Return the (x, y) coordinate for the center point of the cell that contains the specified text.  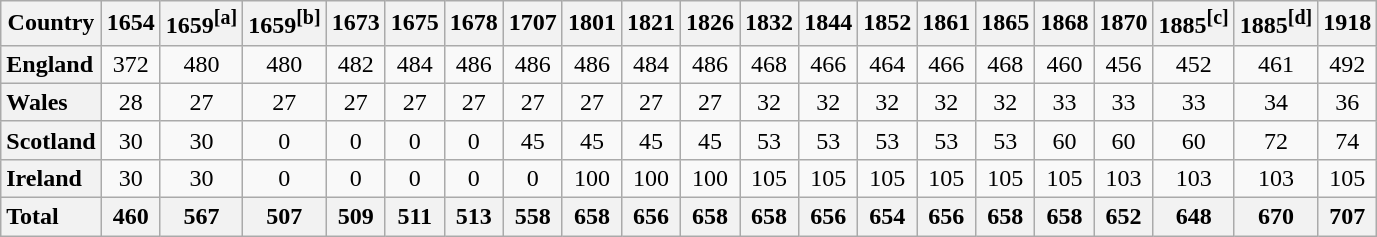
1844 (828, 24)
1885[c] (1194, 24)
1659[b] (285, 24)
74 (1348, 140)
464 (888, 64)
1821 (650, 24)
452 (1194, 64)
36 (1348, 102)
1865 (1006, 24)
1707 (532, 24)
509 (356, 217)
1870 (1124, 24)
28 (130, 102)
507 (285, 217)
1675 (414, 24)
1673 (356, 24)
567 (201, 217)
461 (1276, 64)
34 (1276, 102)
707 (1348, 217)
1678 (474, 24)
511 (414, 217)
Ireland (51, 178)
1852 (888, 24)
1801 (592, 24)
1826 (710, 24)
Scotland (51, 140)
1918 (1348, 24)
1654 (130, 24)
1659[a] (201, 24)
648 (1194, 217)
372 (130, 64)
England (51, 64)
654 (888, 217)
558 (532, 217)
72 (1276, 140)
482 (356, 64)
1832 (770, 24)
513 (474, 217)
670 (1276, 217)
1868 (1064, 24)
Country (51, 24)
Total (51, 217)
652 (1124, 217)
1885[d] (1276, 24)
492 (1348, 64)
456 (1124, 64)
Wales (51, 102)
1861 (946, 24)
